From the cell containing the given text, extract its center point as [X, Y] coordinate. 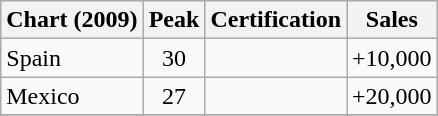
Peak [174, 20]
+20,000 [392, 96]
27 [174, 96]
Chart (2009) [72, 20]
Sales [392, 20]
Spain [72, 58]
Certification [276, 20]
30 [174, 58]
+10,000 [392, 58]
Mexico [72, 96]
